For the text-containing cell, return its midpoint in (x, y) coordinate format. 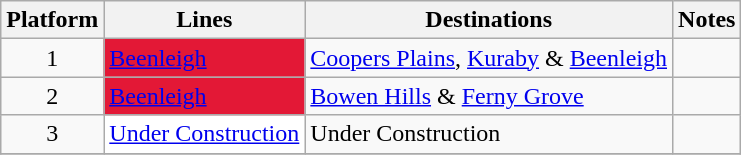
2 (52, 96)
Coopers Plains, Kuraby & Beenleigh (489, 58)
3 (52, 134)
Bowen Hills & Ferny Grove (489, 96)
1 (52, 58)
Notes (707, 20)
Platform (52, 20)
Lines (204, 20)
Destinations (489, 20)
